Output the (x, y) coordinate of the center of the cell containing the given text.  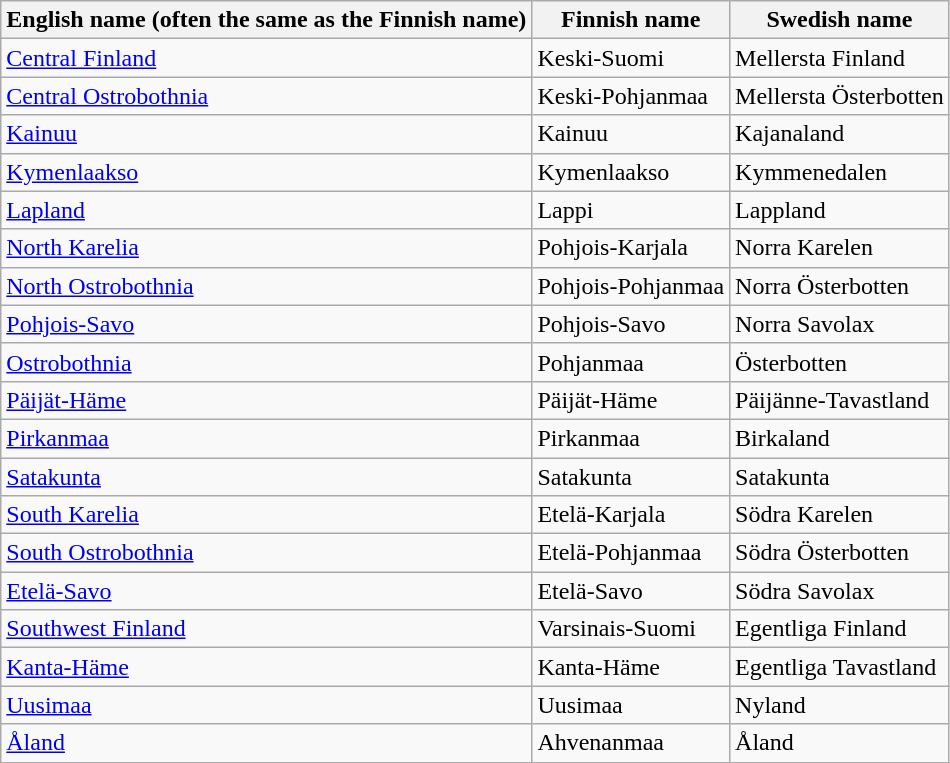
Birkaland (840, 438)
Norra Karelen (840, 248)
South Karelia (266, 515)
Etelä-Karjala (631, 515)
Mellersta Österbotten (840, 96)
Lappland (840, 210)
Päijänne-Tavastland (840, 400)
Södra Karelen (840, 515)
Ahvenanmaa (631, 743)
Södra Savolax (840, 591)
South Ostrobothnia (266, 553)
Central Finland (266, 58)
Norra Savolax (840, 324)
Egentliga Tavastland (840, 667)
Österbotten (840, 362)
Keski-Pohjanmaa (631, 96)
Ostrobothnia (266, 362)
Pohjois-Karjala (631, 248)
Pohjois-Pohjanmaa (631, 286)
Lapland (266, 210)
Swedish name (840, 20)
Southwest Finland (266, 629)
North Karelia (266, 248)
Finnish name (631, 20)
Södra Österbotten (840, 553)
Egentliga Finland (840, 629)
Central Ostrobothnia (266, 96)
Etelä-Pohjanmaa (631, 553)
Norra Österbotten (840, 286)
North Ostrobothnia (266, 286)
Mellersta Finland (840, 58)
Kajanaland (840, 134)
English name (often the same as the Finnish name) (266, 20)
Pohjanmaa (631, 362)
Nyland (840, 705)
Lappi (631, 210)
Varsinais-Suomi (631, 629)
Kymmenedalen (840, 172)
Keski-Suomi (631, 58)
